Provide the (X, Y) coordinate of the cell's center where the given text is located.  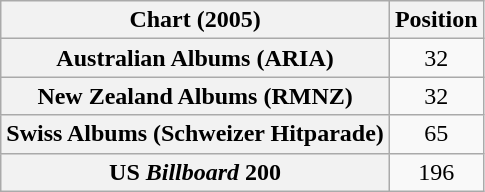
US Billboard 200 (196, 172)
65 (436, 134)
Chart (2005) (196, 20)
New Zealand Albums (RMNZ) (196, 96)
Position (436, 20)
196 (436, 172)
Australian Albums (ARIA) (196, 58)
Swiss Albums (Schweizer Hitparade) (196, 134)
